Pinpoint the cell where the given text exists, returning its (X, Y) midpoint coordinate. 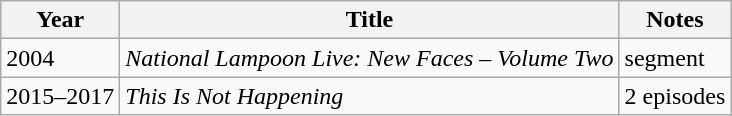
Notes (675, 20)
National Lampoon Live: New Faces – Volume Two (370, 58)
2004 (60, 58)
segment (675, 58)
2015–2017 (60, 96)
Title (370, 20)
Year (60, 20)
This Is Not Happening (370, 96)
2 episodes (675, 96)
